For the text-containing cell, return its midpoint in [x, y] coordinate format. 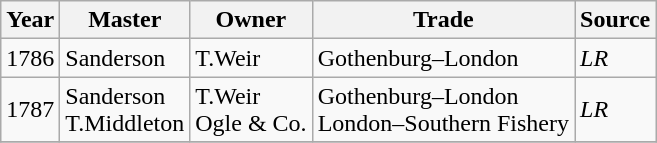
SandersonT.Middleton [125, 110]
Gothenburg–LondonLondon–Southern Fishery [443, 110]
Sanderson [125, 58]
Source [616, 20]
T.Weir [251, 58]
T.WeirOgle & Co. [251, 110]
Master [125, 20]
Year [30, 20]
Owner [251, 20]
Gothenburg–London [443, 58]
1786 [30, 58]
1787 [30, 110]
Trade [443, 20]
